Pinpoint the cell where the given text exists, returning its [x, y] midpoint coordinate. 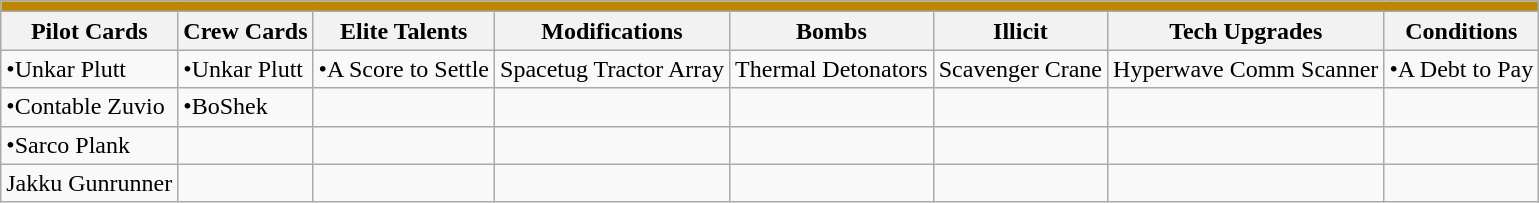
•A Debt to Pay [1462, 69]
Jakku Gunrunner [90, 183]
Hyperwave Comm Scanner [1246, 69]
•Sarco Plank [90, 145]
Spacetug Tractor Array [612, 69]
Elite Talents [404, 31]
Bombs [832, 31]
Modifications [612, 31]
•Contable Zuvio [90, 107]
Pilot Cards [90, 31]
•A Score to Settle [404, 69]
Conditions [1462, 31]
•BoShek [246, 107]
Illicit [1020, 31]
Tech Upgrades [1246, 31]
Scavenger Crane [1020, 69]
Thermal Detonators [832, 69]
Crew Cards [246, 31]
